Find where the given text appears and provide that cell's center as (X, Y) coordinate. 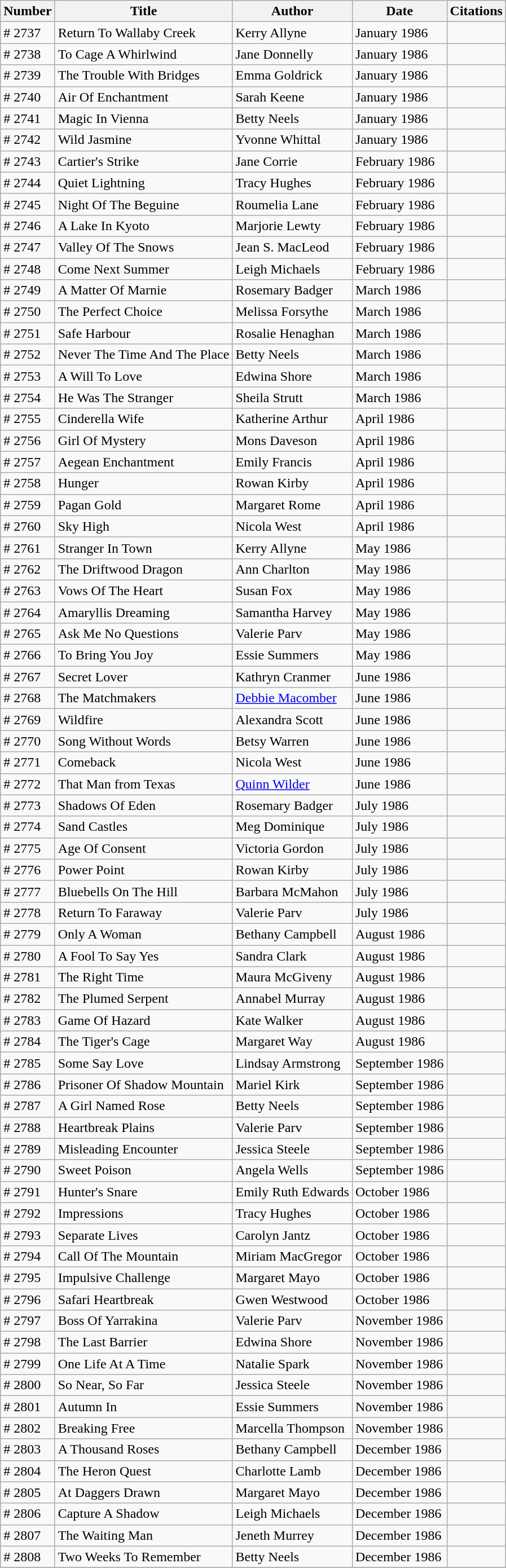
# 2801 (28, 1407)
# 2772 (28, 784)
Prisoner Of Shadow Mountain (143, 1085)
Miriam MacGregor (292, 1256)
Quiet Lightning (143, 183)
# 2804 (28, 1471)
# 2805 (28, 1492)
Annabel Murray (292, 999)
A Lake In Kyoto (143, 226)
Power Point (143, 870)
Bluebells On The Hill (143, 891)
Kathryn Cranmer (292, 677)
# 2786 (28, 1085)
# 2752 (28, 355)
# 2771 (28, 763)
Roumelia Lane (292, 204)
Age Of Consent (143, 848)
Return To Wallaby Creek (143, 33)
Charlotte Lamb (292, 1471)
# 2764 (28, 612)
# 2750 (28, 312)
Never The Time And The Place (143, 355)
Sweet Poison (143, 1170)
Rosalie Henaghan (292, 333)
Night Of The Beguine (143, 204)
# 2778 (28, 913)
Girl Of Mystery (143, 441)
Margaret Way (292, 1042)
# 2766 (28, 655)
Wildfire (143, 720)
Safari Heartbreak (143, 1299)
Victoria Gordon (292, 848)
A Matter Of Marnie (143, 290)
Gwen Westwood (292, 1299)
# 2744 (28, 183)
# 2806 (28, 1514)
# 2751 (28, 333)
Comeback (143, 763)
Marjorie Lewty (292, 226)
# 2779 (28, 934)
Jane Donnelly (292, 54)
Ann Charlton (292, 569)
# 2777 (28, 891)
# 2802 (28, 1428)
Safe Harbour (143, 333)
Angela Wells (292, 1170)
# 2742 (28, 140)
Lindsay Armstrong (292, 1063)
Hunter's Snare (143, 1192)
The Tiger's Cage (143, 1042)
Citations (476, 11)
# 2795 (28, 1278)
A Girl Named Rose (143, 1106)
Ask Me No Questions (143, 634)
# 2753 (28, 376)
Capture A Shadow (143, 1514)
# 2740 (28, 97)
# 2760 (28, 526)
Sky High (143, 526)
# 2749 (28, 290)
# 2797 (28, 1321)
Separate Lives (143, 1235)
# 2761 (28, 548)
Return To Faraway (143, 913)
# 2789 (28, 1149)
# 2737 (28, 33)
# 2746 (28, 226)
# 2769 (28, 720)
Magic In Vienna (143, 118)
# 2793 (28, 1235)
# 2743 (28, 161)
# 2799 (28, 1364)
Air Of Enchantment (143, 97)
Autumn In (143, 1407)
Betsy Warren (292, 741)
The Heron Quest (143, 1471)
Kate Walker (292, 1020)
Yvonne Whittal (292, 140)
# 2741 (28, 118)
Sheila Strutt (292, 398)
Author (292, 11)
# 2800 (28, 1385)
# 2758 (28, 483)
To Bring You Joy (143, 655)
Date (399, 11)
# 2807 (28, 1535)
# 2792 (28, 1213)
# 2739 (28, 76)
Impressions (143, 1213)
Call Of The Mountain (143, 1256)
Jane Corrie (292, 161)
# 2783 (28, 1020)
# 2780 (28, 956)
# 2774 (28, 827)
# 2776 (28, 870)
Song Without Words (143, 741)
# 2754 (28, 398)
Breaking Free (143, 1428)
# 2784 (28, 1042)
Emma Goldrick (292, 76)
At Daggers Drawn (143, 1492)
# 2773 (28, 805)
Pagan Gold (143, 505)
Title (143, 11)
Hunger (143, 483)
Impulsive Challenge (143, 1278)
Margaret Rome (292, 505)
Come Next Summer (143, 269)
Susan Fox (292, 591)
# 2759 (28, 505)
The Perfect Choice (143, 312)
# 2794 (28, 1256)
Cinderella Wife (143, 419)
To Cage A Whirlwind (143, 54)
Two Weeks To Remember (143, 1557)
Cartier's Strike (143, 161)
Amaryllis Dreaming (143, 612)
# 2787 (28, 1106)
# 2785 (28, 1063)
Misleading Encounter (143, 1149)
A Thousand Roses (143, 1450)
Sarah Keene (292, 97)
The Plumed Serpent (143, 999)
Mariel Kirk (292, 1085)
Wild Jasmine (143, 140)
Heartbreak Plains (143, 1127)
The Last Barrier (143, 1342)
Aegean Enchantment (143, 462)
The Trouble With Bridges (143, 76)
# 2767 (28, 677)
# 2762 (28, 569)
Katherine Arthur (292, 419)
A Fool To Say Yes (143, 956)
# 2791 (28, 1192)
Sand Castles (143, 827)
So Near, So Far (143, 1385)
That Man from Texas (143, 784)
# 2808 (28, 1557)
# 2745 (28, 204)
Carolyn Jantz (292, 1235)
The Driftwood Dragon (143, 569)
Sandra Clark (292, 956)
Stranger In Town (143, 548)
# 2770 (28, 741)
# 2738 (28, 54)
Number (28, 11)
Boss Of Yarrakina (143, 1321)
Natalie Spark (292, 1364)
Game Of Hazard (143, 1020)
Quinn Wilder (292, 784)
Some Say Love (143, 1063)
He Was The Stranger (143, 398)
# 2756 (28, 441)
Emily Ruth Edwards (292, 1192)
A Will To Love (143, 376)
# 2781 (28, 977)
# 2775 (28, 848)
Marcella Thompson (292, 1428)
# 2803 (28, 1450)
Vows Of The Heart (143, 591)
Melissa Forsythe (292, 312)
Valley Of The Snows (143, 247)
One Life At A Time (143, 1364)
# 2790 (28, 1170)
Maura McGiveny (292, 977)
Jeneth Murrey (292, 1535)
# 2782 (28, 999)
Alexandra Scott (292, 720)
# 2747 (28, 247)
Secret Lover (143, 677)
# 2748 (28, 269)
Barbara McMahon (292, 891)
# 2763 (28, 591)
The Waiting Man (143, 1535)
Shadows Of Eden (143, 805)
# 2798 (28, 1342)
# 2757 (28, 462)
# 2768 (28, 698)
Debbie Macomber (292, 698)
Mons Daveson (292, 441)
Jean S. MacLeod (292, 247)
# 2755 (28, 419)
The Matchmakers (143, 698)
The Right Time (143, 977)
Samantha Harvey (292, 612)
# 2796 (28, 1299)
Only A Woman (143, 934)
Meg Dominique (292, 827)
# 2765 (28, 634)
# 2788 (28, 1127)
Emily Francis (292, 462)
